Scan for the cell matching the given text and deliver its [X, Y] coordinate at center. 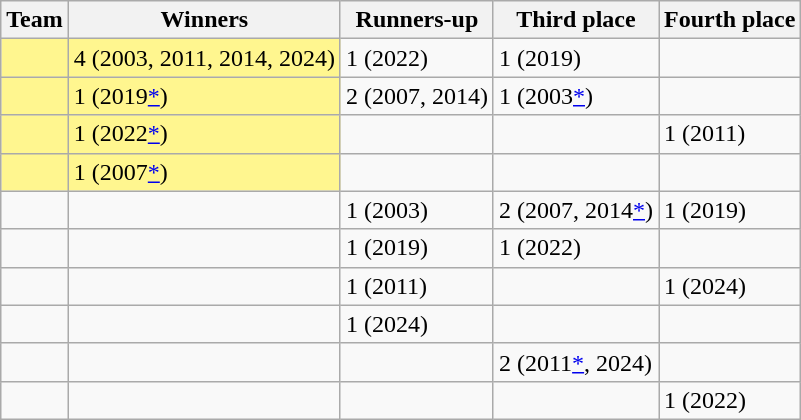
Fourth place [730, 20]
1 (2019*) [204, 96]
2 (2007, 2014*) [576, 210]
1 (2003) [416, 210]
1 (2022*) [204, 134]
2 (2011*, 2024) [576, 362]
Third place [576, 20]
Runners-up [416, 20]
1 (2003*) [576, 96]
4 (2003, 2011, 2014, 2024) [204, 58]
2 (2007, 2014) [416, 96]
Team [35, 20]
Winners [204, 20]
1 (2007*) [204, 172]
